Identify which cell holds the provided text, then report its [x, y] central coordinate. 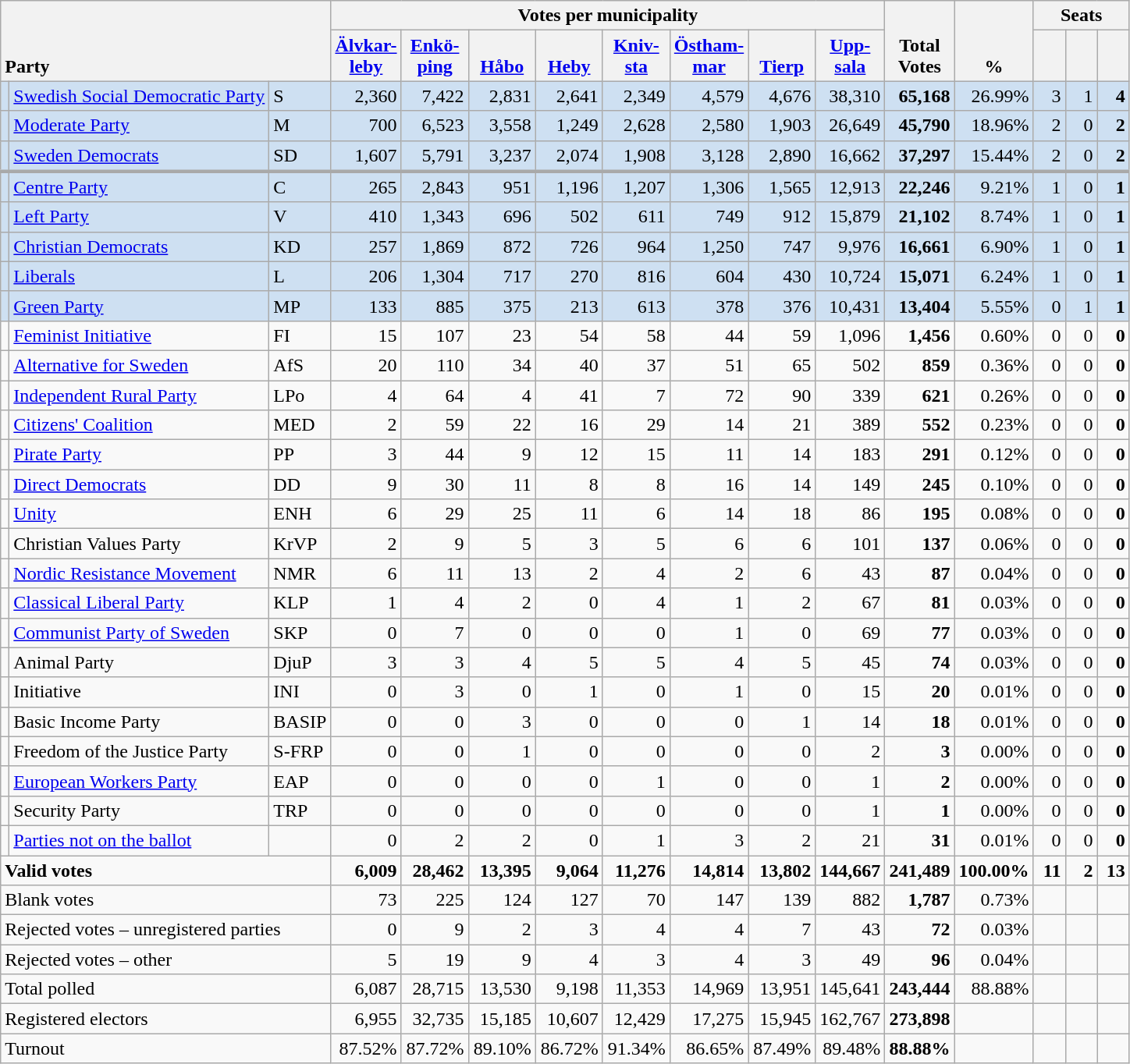
26,649 [851, 126]
15,185 [502, 1019]
12,429 [636, 1019]
Left Party [139, 217]
87.52% [366, 1048]
183 [851, 455]
375 [502, 306]
696 [502, 217]
Security Party [139, 810]
Turnout [165, 1048]
206 [366, 276]
700 [366, 126]
147 [709, 900]
91.34% [636, 1048]
26.99% [994, 96]
77 [919, 633]
21,102 [919, 217]
23 [502, 335]
45 [851, 662]
Registered electors [165, 1019]
European Workers Party [139, 781]
15,945 [782, 1019]
65,168 [919, 96]
1,456 [919, 335]
86.72% [569, 1048]
951 [502, 187]
2,360 [366, 96]
89.48% [851, 1048]
16,662 [851, 156]
Centre Party [139, 187]
225 [435, 900]
Sweden Democrats [139, 156]
6,955 [366, 1019]
22 [502, 425]
139 [782, 900]
64 [435, 395]
12,913 [851, 187]
13,404 [919, 306]
TRP [300, 810]
NMR [300, 573]
M [300, 126]
SD [300, 156]
L [300, 276]
11,353 [636, 989]
2,641 [569, 96]
S [300, 96]
0.23% [994, 425]
747 [782, 246]
Moderate Party [139, 126]
Classical Liberal Party [139, 603]
Christian Values Party [139, 544]
31 [919, 840]
291 [919, 455]
14,814 [709, 870]
87 [919, 573]
Animal Party [139, 662]
40 [569, 365]
376 [782, 306]
15.44% [994, 156]
Älvkar- leby [366, 56]
FI [300, 335]
5.55% [994, 306]
410 [366, 217]
110 [435, 365]
9,198 [569, 989]
241,489 [919, 870]
10,724 [851, 276]
15,071 [919, 276]
964 [636, 246]
8.74% [994, 217]
195 [919, 514]
81 [919, 603]
Rejected votes – unregistered parties [165, 930]
INI [300, 692]
Parties not on the ballot [139, 840]
1,903 [782, 126]
V [300, 217]
KrVP [300, 544]
13,802 [782, 870]
Green Party [139, 306]
339 [851, 395]
Heby [569, 56]
Total Votes [919, 41]
KD [300, 246]
AfS [300, 365]
0.12% [994, 455]
882 [851, 900]
15,879 [851, 217]
13,530 [502, 989]
270 [569, 276]
KLP [300, 603]
BASIP [300, 722]
162,767 [851, 1019]
SKP [300, 633]
1,207 [636, 187]
127 [569, 900]
Swedish Social Democratic Party [139, 96]
Unity [139, 514]
1,196 [569, 187]
101 [851, 544]
10,607 [569, 1019]
16,661 [919, 246]
859 [919, 365]
726 [569, 246]
89.10% [502, 1048]
611 [636, 217]
2,074 [569, 156]
54 [569, 335]
613 [636, 306]
1,096 [851, 335]
912 [782, 217]
13,395 [502, 870]
0.10% [994, 484]
Alternative for Sweden [139, 365]
1,304 [435, 276]
90 [782, 395]
58 [636, 335]
885 [435, 306]
Initiative [139, 692]
6,523 [435, 126]
Nordic Resistance Movement [139, 573]
243,444 [919, 989]
C [300, 187]
Pirate Party [139, 455]
2,580 [709, 126]
Independent Rural Party [139, 395]
Citizens' Coalition [139, 425]
0.60% [994, 335]
621 [919, 395]
1,908 [636, 156]
6,087 [366, 989]
2,843 [435, 187]
30 [435, 484]
133 [366, 306]
9.21% [994, 187]
Total polled [165, 989]
0.26% [994, 395]
87.49% [782, 1048]
Enkö- ping [435, 56]
2,890 [782, 156]
Party [165, 41]
MP [300, 306]
6.90% [994, 246]
1,250 [709, 246]
EAP [300, 781]
145,641 [851, 989]
Tierp [782, 56]
DjuP [300, 662]
9,064 [569, 870]
1,343 [435, 217]
MED [300, 425]
265 [366, 187]
Votes per municipality [608, 16]
604 [709, 276]
12 [569, 455]
LPo [300, 395]
717 [502, 276]
32,735 [435, 1019]
69 [851, 633]
3,558 [502, 126]
2,831 [502, 96]
28,462 [435, 870]
74 [919, 662]
11,276 [636, 870]
Feminist Initiative [139, 335]
38,310 [851, 96]
28,715 [435, 989]
1,249 [569, 126]
1,306 [709, 187]
67 [851, 603]
37 [636, 365]
1,869 [435, 246]
87.72% [435, 1048]
Christian Democrats [139, 246]
Östham- mar [709, 56]
0.08% [994, 514]
257 [366, 246]
6,009 [366, 870]
213 [569, 306]
45,790 [919, 126]
Upp- sala [851, 56]
13,951 [782, 989]
Communist Party of Sweden [139, 633]
124 [502, 900]
816 [636, 276]
17,275 [709, 1019]
5,791 [435, 156]
19 [435, 959]
Liberals [139, 276]
S-FRP [300, 751]
2,349 [636, 96]
3,128 [709, 156]
1,565 [782, 187]
389 [851, 425]
Basic Income Party [139, 722]
Seats [1082, 16]
Rejected votes – other [165, 959]
0.06% [994, 544]
73 [366, 900]
378 [709, 306]
10,431 [851, 306]
70 [636, 900]
872 [502, 246]
86 [851, 514]
749 [709, 217]
49 [851, 959]
6.24% [994, 276]
1,787 [919, 900]
273,898 [919, 1019]
34 [502, 365]
430 [782, 276]
107 [435, 335]
3,237 [502, 156]
552 [919, 425]
Valid votes [165, 870]
18.96% [994, 126]
Håbo [502, 56]
0.36% [994, 365]
65 [782, 365]
Direct Democrats [139, 484]
% [994, 41]
ENH [300, 514]
100.00% [994, 870]
Blank votes [165, 900]
Freedom of the Justice Party [139, 751]
96 [919, 959]
149 [851, 484]
2,628 [636, 126]
14,969 [709, 989]
0.73% [994, 900]
137 [919, 544]
22,246 [919, 187]
37,297 [919, 156]
144,667 [851, 870]
4,579 [709, 96]
DD [300, 484]
25 [502, 514]
Kniv- sta [636, 56]
7,422 [435, 96]
41 [569, 395]
PP [300, 455]
245 [919, 484]
9,976 [851, 246]
51 [709, 365]
1,607 [366, 156]
4,676 [782, 96]
86.65% [709, 1048]
